From the cell containing the given text, extract its center point as [x, y] coordinate. 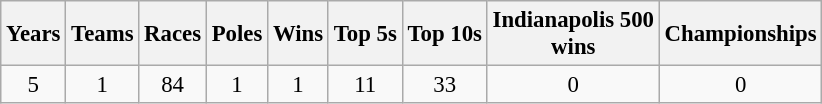
33 [444, 85]
Top 10s [444, 34]
Wins [298, 34]
5 [34, 85]
Poles [236, 34]
Indianapolis 500 wins [573, 34]
11 [365, 85]
84 [173, 85]
Top 5s [365, 34]
Races [173, 34]
Years [34, 34]
Championships [740, 34]
Teams [102, 34]
